Capture the cell that displays the provided text and extract its (X, Y) central coordinate. 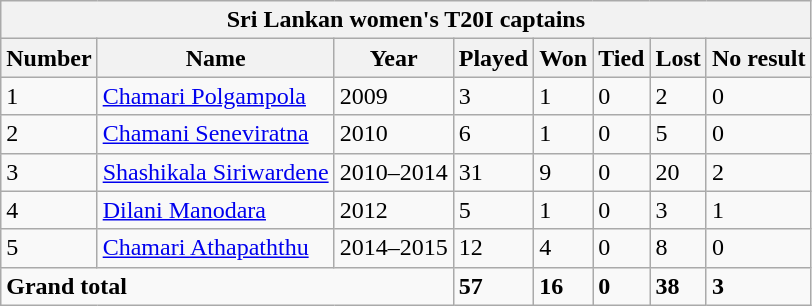
6 (493, 134)
Number (49, 58)
Played (493, 58)
2012 (394, 210)
8 (678, 248)
2009 (394, 96)
9 (564, 172)
Chamari Athapaththu (216, 248)
Chamari Polgampola (216, 96)
Tied (622, 58)
Grand total (227, 286)
Name (216, 58)
2010–2014 (394, 172)
2014–2015 (394, 248)
38 (678, 286)
57 (493, 286)
No result (758, 58)
12 (493, 248)
20 (678, 172)
31 (493, 172)
Shashikala Siriwardene (216, 172)
Won (564, 58)
16 (564, 286)
Lost (678, 58)
2010 (394, 134)
Dilani Manodara (216, 210)
Year (394, 58)
Chamani Seneviratna (216, 134)
Sri Lankan women's T20I captains (406, 20)
